Pinpoint the cell where the given text exists, returning its (X, Y) midpoint coordinate. 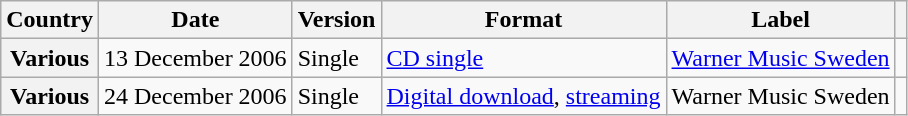
CD single (524, 58)
Label (780, 20)
Date (195, 20)
Format (524, 20)
Digital download, streaming (524, 96)
13 December 2006 (195, 58)
24 December 2006 (195, 96)
Country (50, 20)
Version (336, 20)
